Return the [x, y] coordinate for the center point of the cell that contains the specified text.  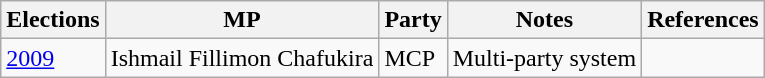
References [704, 20]
Party [413, 20]
MP [242, 20]
2009 [53, 58]
Notes [544, 20]
MCP [413, 58]
Ishmail Fillimon Chafukira [242, 58]
Multi-party system [544, 58]
Elections [53, 20]
